Search for the cell housing the specified text and yield its (X, Y) center coordinate. 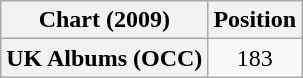
Position (255, 20)
UK Albums (OCC) (104, 58)
183 (255, 58)
Chart (2009) (104, 20)
